From the cell containing the given text, extract its center point as [X, Y] coordinate. 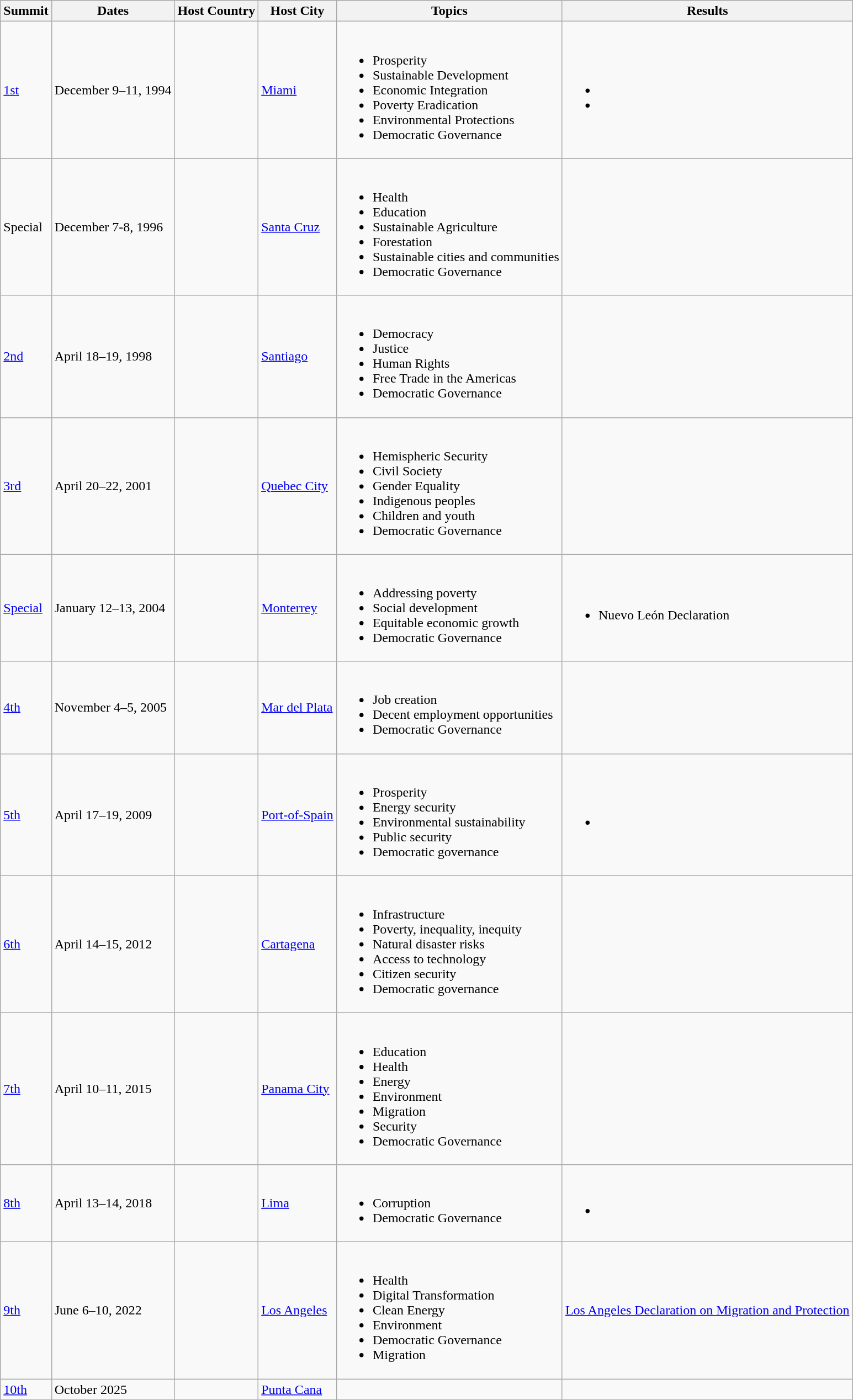
Monterrey [298, 608]
HealthDigital TransformationClean EnergyEnvironmentDemocratic GovernanceMigration [449, 1310]
CorruptionDemocratic Governance [449, 1203]
Panama City [298, 1089]
Quebec City [298, 486]
1st [26, 90]
ProsperitySustainable DevelopmentEconomic IntegrationPoverty EradicationEnvironmental ProtectionsDemocratic Governance [449, 90]
3rd [26, 486]
8th [26, 1203]
April 20–22, 2001 [113, 486]
2nd [26, 357]
Results [707, 11]
Job creationDecent employment opportunitiesDemocratic Governance [449, 708]
April 14–15, 2012 [113, 944]
Santiago [298, 357]
Addressing povertySocial developmentEquitable economic growthDemocratic Governance [449, 608]
Host Country [216, 11]
Los Angeles [298, 1310]
HealthEducationSustainable AgricultureForestationSustainable cities and communitiesDemocratic Governance [449, 227]
Los Angeles Declaration on Migration and Protection [707, 1310]
Lima [298, 1203]
Nuevo León Declaration [707, 608]
April 17–19, 2009 [113, 815]
InfrastructurePoverty, inequality, inequityNatural disaster risksAccess to technologyCitizen securityDemocratic governance [449, 944]
April 18–19, 1998 [113, 357]
December 9–11, 1994 [113, 90]
April 10–11, 2015 [113, 1089]
November 4–5, 2005 [113, 708]
9th [26, 1310]
October 2025 [113, 1390]
April 13–14, 2018 [113, 1203]
Miami [298, 90]
5th [26, 815]
December 7-8, 1996 [113, 227]
7th [26, 1089]
Topics [449, 11]
Punta Cana [298, 1390]
Summit [26, 11]
Cartagena [298, 944]
Santa Cruz [298, 227]
Dates [113, 11]
4th [26, 708]
6th [26, 944]
10th [26, 1390]
Host City [298, 11]
January 12–13, 2004 [113, 608]
Mar del Plata [298, 708]
EducationHealthEnergyEnvironmentMigrationSecurityDemocratic Governance [449, 1089]
Port-of-Spain [298, 815]
ProsperityEnergy securityEnvironmental sustainabilityPublic securityDemocratic governance [449, 815]
June 6–10, 2022 [113, 1310]
Hemispheric SecurityCivil SocietyGender EqualityIndigenous peoplesChildren and youthDemocratic Governance [449, 486]
DemocracyJusticeHuman RightsFree Trade in the AmericasDemocratic Governance [449, 357]
